Provide the [x, y] coordinate of the cell's center where the given text is located.  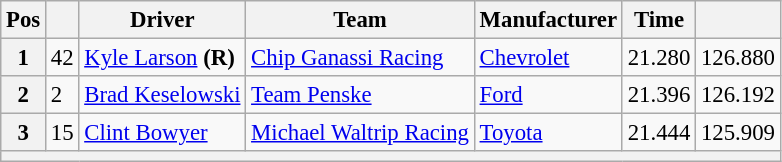
Team [360, 20]
Brad Keselowski [162, 95]
1 [24, 58]
Ford [548, 95]
21.280 [658, 58]
3 [24, 133]
126.880 [738, 58]
42 [62, 58]
21.396 [658, 95]
Team Penske [360, 95]
Pos [24, 20]
Manufacturer [548, 20]
126.192 [738, 95]
Michael Waltrip Racing [360, 133]
Driver [162, 20]
Chevrolet [548, 58]
Chip Ganassi Racing [360, 58]
Kyle Larson (R) [162, 58]
Clint Bowyer [162, 133]
21.444 [658, 133]
Toyota [548, 133]
15 [62, 133]
Time [658, 20]
125.909 [738, 133]
